Return the [X, Y] coordinate for the center point of the cell that contains the specified text.  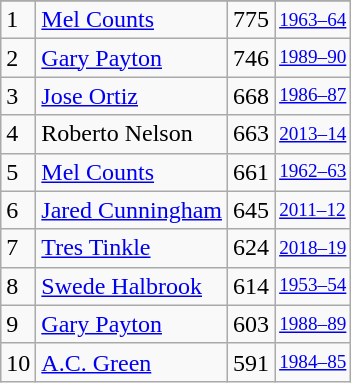
661 [252, 172]
1963–64 [313, 20]
4 [18, 134]
591 [252, 362]
645 [252, 210]
6 [18, 210]
1988–89 [313, 324]
A.C. Green [132, 362]
Tres Tinkle [132, 248]
2013–14 [313, 134]
10 [18, 362]
Jose Ortiz [132, 96]
8 [18, 286]
1989–90 [313, 58]
746 [252, 58]
Swede Halbrook [132, 286]
5 [18, 172]
614 [252, 286]
1962–63 [313, 172]
2018–19 [313, 248]
Roberto Nelson [132, 134]
624 [252, 248]
775 [252, 20]
2 [18, 58]
1953–54 [313, 286]
1986–87 [313, 96]
2011–12 [313, 210]
9 [18, 324]
663 [252, 134]
7 [18, 248]
603 [252, 324]
1984–85 [313, 362]
1 [18, 20]
Jared Cunningham [132, 210]
668 [252, 96]
3 [18, 96]
